Scan for the cell matching the given text and deliver its (X, Y) coordinate at center. 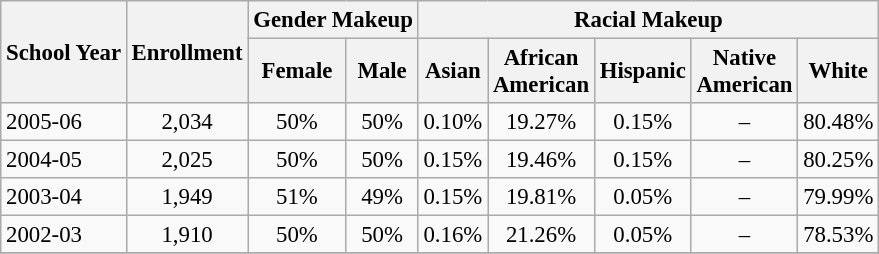
19.46% (542, 160)
1,910 (187, 235)
2005-06 (64, 122)
Asian (452, 72)
2002-03 (64, 235)
1,949 (187, 197)
21.26% (542, 235)
Native American (744, 72)
78.53% (838, 235)
Hispanic (642, 72)
0.10% (452, 122)
2003-04 (64, 197)
2004-05 (64, 160)
Female (297, 72)
51% (297, 197)
49% (382, 197)
79.99% (838, 197)
80.48% (838, 122)
School Year (64, 52)
Gender Makeup (333, 20)
Male (382, 72)
African American (542, 72)
19.27% (542, 122)
Enrollment (187, 52)
19.81% (542, 197)
80.25% (838, 160)
2,025 (187, 160)
2,034 (187, 122)
White (838, 72)
0.16% (452, 235)
Racial Makeup (648, 20)
